Pinpoint the cell where the given text exists, returning its [X, Y] midpoint coordinate. 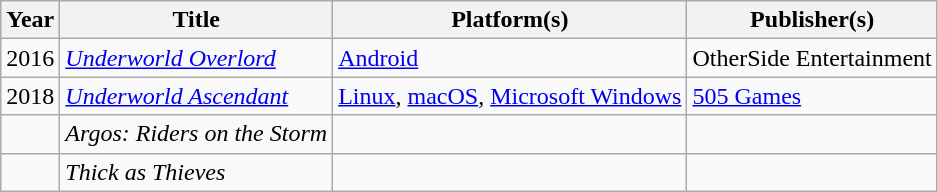
505 Games [812, 96]
Argos: Riders on the Storm [196, 134]
Year [30, 20]
2018 [30, 96]
Platform(s) [510, 20]
Underworld Overlord [196, 58]
Android [510, 58]
OtherSide Entertainment [812, 58]
Linux, macOS, Microsoft Windows [510, 96]
Publisher(s) [812, 20]
2016 [30, 58]
Underworld Ascendant [196, 96]
Thick as Thieves [196, 172]
Title [196, 20]
